Provide the (x, y) coordinate of the cell's center where the given text is located.  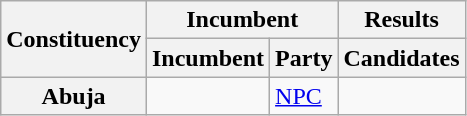
NPC (304, 96)
Results (402, 20)
Constituency (74, 39)
Candidates (402, 58)
Abuja (74, 96)
Party (304, 58)
